Output the (x, y) coordinate of the center of the cell containing the given text.  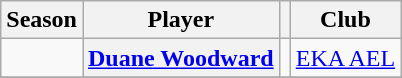
Club (345, 20)
Season (42, 20)
EKA AEL (345, 58)
Duane Woodward (180, 58)
Player (180, 20)
